Search for the cell housing the specified text and yield its (X, Y) center coordinate. 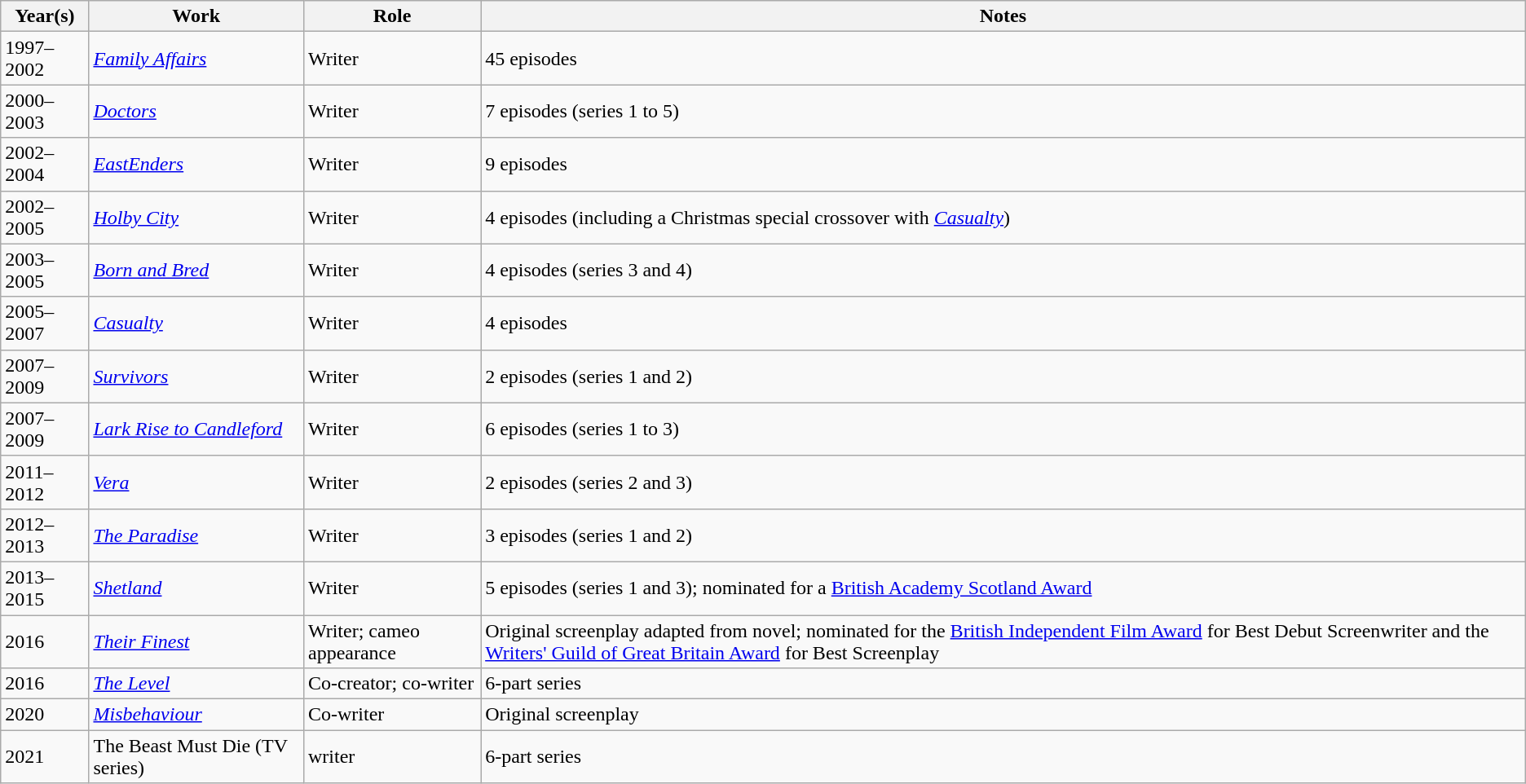
2020 (45, 715)
Born and Bred (196, 271)
Family Affairs (196, 59)
2000–2003 (45, 111)
Holby City (196, 217)
4 episodes (including a Christmas special crossover with Casualty) (1003, 217)
Shetland (196, 588)
Casualty (196, 323)
2013–2015 (45, 588)
Co-creator; co-writer (391, 684)
2002–2004 (45, 165)
Their Finest (196, 641)
2012–2013 (45, 535)
The Paradise (196, 535)
Writer; cameo appearance (391, 641)
7 episodes (series 1 to 5) (1003, 111)
9 episodes (1003, 165)
Doctors (196, 111)
EastEnders (196, 165)
Survivors (196, 377)
Misbehaviour (196, 715)
5 episodes (series 1 and 3); nominated for a British Academy Scotland Award (1003, 588)
2 episodes (series 1 and 2) (1003, 377)
The Beast Must Die (TV series) (196, 756)
2003–2005 (45, 271)
2 episodes (series 2 and 3) (1003, 482)
Lark Rise to Candleford (196, 429)
4 episodes (series 3 and 4) (1003, 271)
4 episodes (1003, 323)
2021 (45, 756)
3 episodes (series 1 and 2) (1003, 535)
Notes (1003, 16)
Year(s) (45, 16)
Vera (196, 482)
1997–2002 (45, 59)
The Level (196, 684)
6 episodes (series 1 to 3) (1003, 429)
2011–2012 (45, 482)
Work (196, 16)
2002–2005 (45, 217)
Role (391, 16)
2005–2007 (45, 323)
45 episodes (1003, 59)
Co-writer (391, 715)
Original screenplay (1003, 715)
writer (391, 756)
